From the cell containing the given text, extract its center point as (X, Y) coordinate. 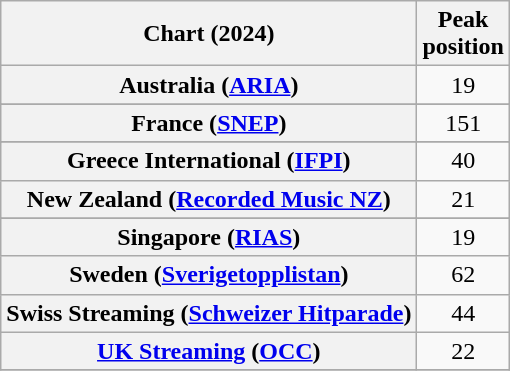
Peakposition (463, 34)
Greece International (IFPI) (209, 161)
22 (463, 351)
Australia (ARIA) (209, 85)
Swiss Streaming (Schweizer Hitparade) (209, 313)
44 (463, 313)
151 (463, 123)
40 (463, 161)
Singapore (RIAS) (209, 237)
Sweden (Sverigetopplistan) (209, 275)
France (SNEP) (209, 123)
Chart (2024) (209, 34)
21 (463, 199)
62 (463, 275)
New Zealand (Recorded Music NZ) (209, 199)
UK Streaming (OCC) (209, 351)
